Capture the cell that displays the provided text and extract its [X, Y] central coordinate. 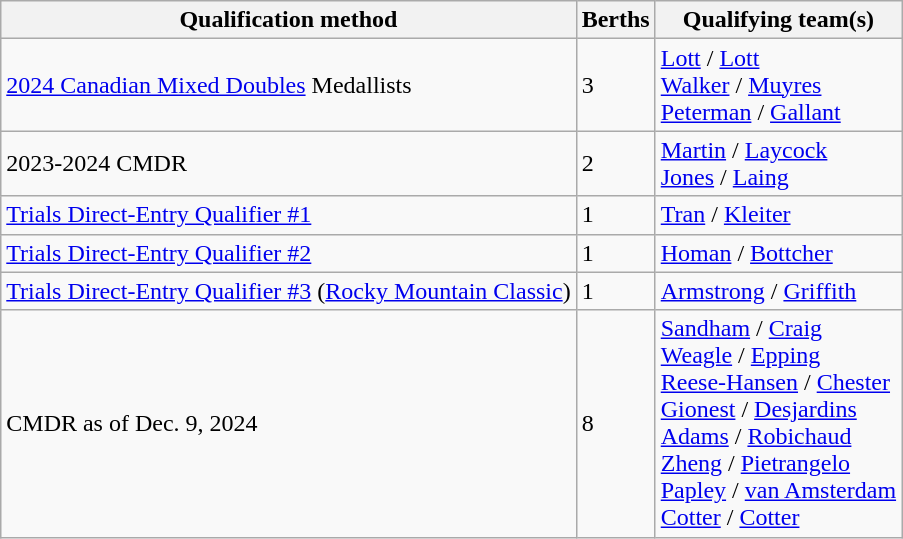
2023-2024 CMDR [288, 164]
8 [616, 424]
Qualifying team(s) [778, 20]
Trials Direct-Entry Qualifier #3 (Rocky Mountain Classic) [288, 291]
3 [616, 85]
Trials Direct-Entry Qualifier #2 [288, 253]
Armstrong / Griffith [778, 291]
Lott / Lott Walker / Muyres Peterman / Gallant [778, 85]
2024 Canadian Mixed Doubles Medallists [288, 85]
CMDR as of Dec. 9, 2024 [288, 424]
Homan / Bottcher [778, 253]
2 [616, 164]
Martin / Laycock Jones / Laing [778, 164]
Tran / Kleiter [778, 215]
Qualification method [288, 20]
Trials Direct-Entry Qualifier #1 [288, 215]
Berths [616, 20]
